Capture the cell that displays the provided text and extract its [X, Y] central coordinate. 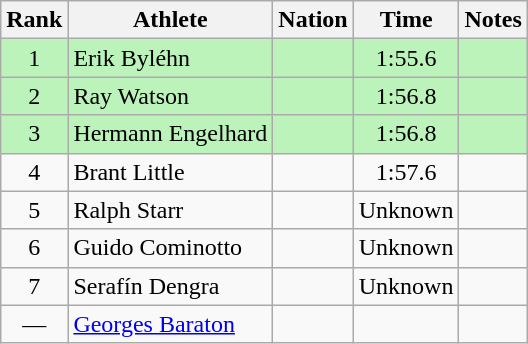
1:55.6 [406, 58]
Brant Little [170, 172]
Serafín Dengra [170, 286]
Nation [313, 20]
— [34, 324]
6 [34, 248]
Athlete [170, 20]
Ray Watson [170, 96]
Ralph Starr [170, 210]
Notes [493, 20]
5 [34, 210]
2 [34, 96]
Erik Byléhn [170, 58]
3 [34, 134]
Georges Baraton [170, 324]
Hermann Engelhard [170, 134]
Guido Cominotto [170, 248]
1 [34, 58]
4 [34, 172]
1:57.6 [406, 172]
Rank [34, 20]
7 [34, 286]
Time [406, 20]
